Capture the cell that displays the provided text and extract its [x, y] central coordinate. 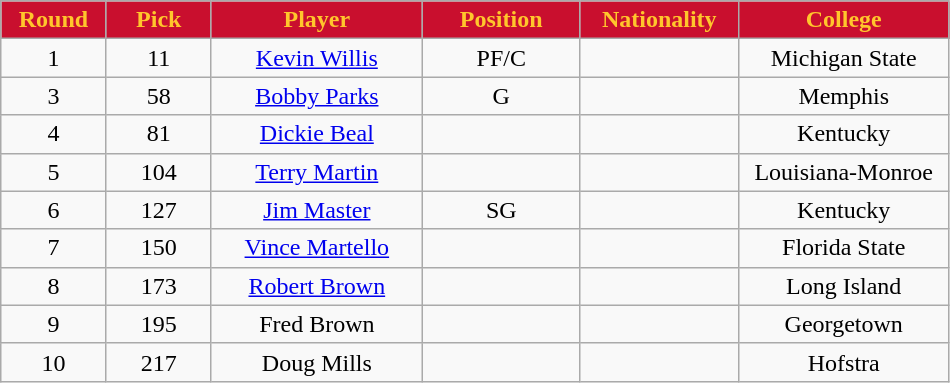
G [501, 96]
195 [158, 324]
81 [158, 134]
8 [54, 286]
127 [158, 210]
4 [54, 134]
Hofstra [844, 362]
Nationality [659, 20]
173 [158, 286]
Fred Brown [316, 324]
Kevin Willis [316, 58]
9 [54, 324]
Terry Martin [316, 172]
6 [54, 210]
Louisiana-Monroe [844, 172]
Jim Master [316, 210]
Player [316, 20]
Doug Mills [316, 362]
Pick [158, 20]
Memphis [844, 96]
5 [54, 172]
SG [501, 210]
Vince Martello [316, 248]
PF/C [501, 58]
Georgetown [844, 324]
1 [54, 58]
104 [158, 172]
Robert Brown [316, 286]
150 [158, 248]
Long Island [844, 286]
Position [501, 20]
3 [54, 96]
58 [158, 96]
217 [158, 362]
Dickie Beal [316, 134]
10 [54, 362]
Michigan State [844, 58]
Round [54, 20]
11 [158, 58]
College [844, 20]
7 [54, 248]
Bobby Parks [316, 96]
Florida State [844, 248]
